Search for the cell housing the specified text and yield its (X, Y) center coordinate. 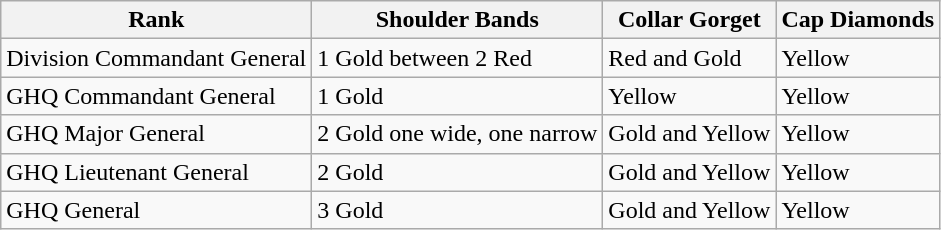
Red and Gold (690, 58)
Shoulder Bands (458, 20)
1 Gold between 2 Red (458, 58)
Rank (156, 20)
GHQ Commandant General (156, 96)
Division Commandant General (156, 58)
Cap Diamonds (858, 20)
1 Gold (458, 96)
GHQ Major General (156, 134)
3 Gold (458, 210)
2 Gold one wide, one narrow (458, 134)
GHQ Lieutenant General (156, 172)
Collar Gorget (690, 20)
2 Gold (458, 172)
GHQ General (156, 210)
